For the text-containing cell, return its midpoint in [X, Y] coordinate format. 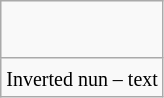
Inverted nun – text [82, 77]
